Return the [x, y] coordinate for the center point of the cell that contains the specified text.  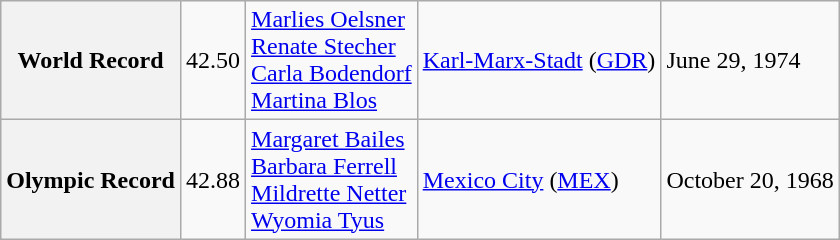
Mexico City (MEX) [539, 180]
Marlies Oelsner Renate Stecher Carla Bodendorf Martina Blos [332, 60]
October 20, 1968 [750, 180]
Margaret Bailes Barbara Ferrell Mildrette Netter Wyomia Tyus [332, 180]
Karl-Marx-Stadt (GDR) [539, 60]
June 29, 1974 [750, 60]
42.50 [212, 60]
World Record [91, 60]
Olympic Record [91, 180]
42.88 [212, 180]
